Locate the cell with the specified text and output its [X, Y] center coordinate. 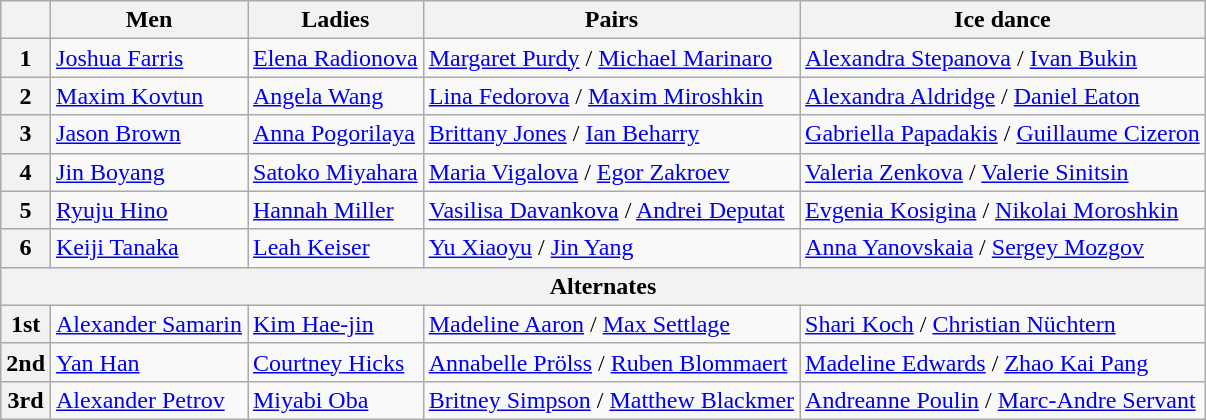
Gabriella Papadakis / Guillaume Cizeron [1003, 134]
Angela Wang [336, 96]
Ryuju Hino [150, 210]
Annabelle Prölss / Ruben Blommaert [611, 362]
Leah Keiser [336, 248]
Alternates [603, 286]
2nd [26, 362]
5 [26, 210]
Satoko Miyahara [336, 172]
Yan Han [150, 362]
Kim Hae-jin [336, 324]
3 [26, 134]
1 [26, 58]
Vasilisa Davankova / Andrei Deputat [611, 210]
2 [26, 96]
Alexandra Stepanova / Ivan Bukin [1003, 58]
Keiji Tanaka [150, 248]
Courtney Hicks [336, 362]
Madeline Edwards / Zhao Kai Pang [1003, 362]
Britney Simpson / Matthew Blackmer [611, 400]
Alexander Petrov [150, 400]
Andreanne Poulin / Marc-Andre Servant [1003, 400]
Pairs [611, 20]
Madeline Aaron / Max Settlage [611, 324]
6 [26, 248]
Evgenia Kosigina / Nikolai Moroshkin [1003, 210]
Joshua Farris [150, 58]
3rd [26, 400]
Maria Vigalova / Egor Zakroev [611, 172]
Margaret Purdy / Michael Marinaro [611, 58]
Lina Fedorova / Maxim Miroshkin [611, 96]
4 [26, 172]
Miyabi Oba [336, 400]
Jason Brown [150, 134]
Alexander Samarin [150, 324]
Yu Xiaoyu / Jin Yang [611, 248]
Valeria Zenkova / Valerie Sinitsin [1003, 172]
Alexandra Aldridge / Daniel Eaton [1003, 96]
Brittany Jones / Ian Beharry [611, 134]
Hannah Miller [336, 210]
Ladies [336, 20]
Shari Koch / Christian Nüchtern [1003, 324]
Jin Boyang [150, 172]
Maxim Kovtun [150, 96]
Elena Radionova [336, 58]
Anna Yanovskaia / Sergey Mozgov [1003, 248]
1st [26, 324]
Anna Pogorilaya [336, 134]
Men [150, 20]
Ice dance [1003, 20]
